Determine the (X, Y) coordinate at the center of the cell enclosing the given text.  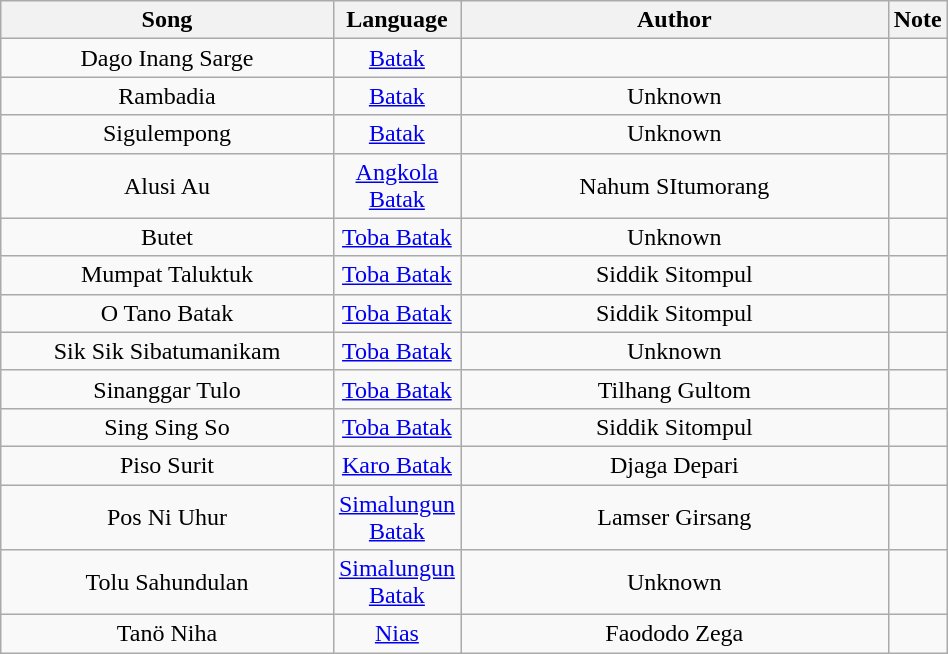
O Tano Batak (167, 313)
Nahum SItumorang (674, 186)
Nias (396, 634)
Sing Sing So (167, 427)
Lamser Girsang (674, 516)
Angkola Batak (396, 186)
Butet (167, 237)
Karo Batak (396, 465)
Djaga Depari (674, 465)
Mumpat Taluktuk (167, 275)
Sik Sik Sibatumanikam (167, 351)
Author (674, 20)
Sinanggar Tulo (167, 389)
Pos Ni Uhur (167, 516)
Alusi Au (167, 186)
Song (167, 20)
Tilhang Gultom (674, 389)
Tolu Sahundulan (167, 582)
Piso Surit (167, 465)
Note (918, 20)
Tanö Niha (167, 634)
Dago Inang Sarge (167, 58)
Sigulempong (167, 134)
Rambadia (167, 96)
Language (396, 20)
Faododo Zega (674, 634)
